Pinpoint the cell where the given text exists, returning its (X, Y) midpoint coordinate. 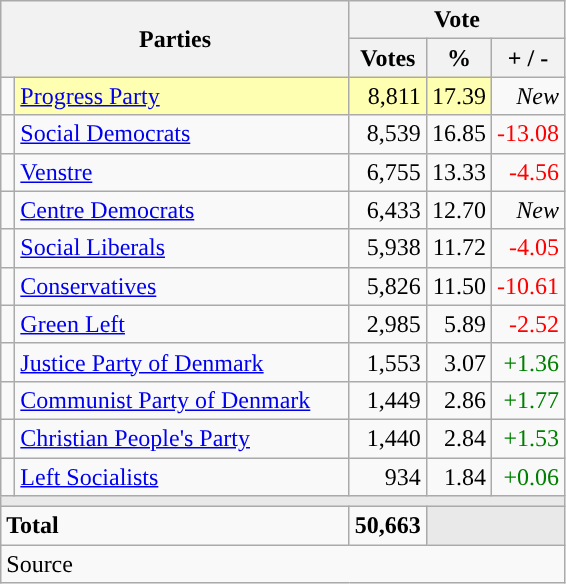
12.70 (458, 210)
-13.08 (528, 134)
11.72 (458, 248)
-4.05 (528, 248)
5,826 (388, 286)
+1.77 (528, 400)
50,663 (388, 526)
% (458, 58)
6,755 (388, 172)
-2.52 (528, 324)
1.84 (458, 477)
1,440 (388, 438)
Justice Party of Denmark (182, 362)
Conservatives (182, 286)
Christian People's Party (182, 438)
2.84 (458, 438)
Source (283, 564)
2.86 (458, 400)
6,433 (388, 210)
-4.56 (528, 172)
1,449 (388, 400)
3.07 (458, 362)
934 (388, 477)
+1.53 (528, 438)
+ / - (528, 58)
Centre Democrats (182, 210)
Venstre (182, 172)
+1.36 (528, 362)
8,811 (388, 96)
+0.06 (528, 477)
11.50 (458, 286)
Social Democrats (182, 134)
Green Left (182, 324)
-10.61 (528, 286)
17.39 (458, 96)
2,985 (388, 324)
Parties (176, 39)
Votes (388, 58)
8,539 (388, 134)
16.85 (458, 134)
Social Liberals (182, 248)
Vote (456, 20)
Left Socialists (182, 477)
5,938 (388, 248)
Progress Party (182, 96)
Communist Party of Denmark (182, 400)
1,553 (388, 362)
13.33 (458, 172)
5.89 (458, 324)
Total (176, 526)
